Return [X, Y] of the center of cell containing provided text 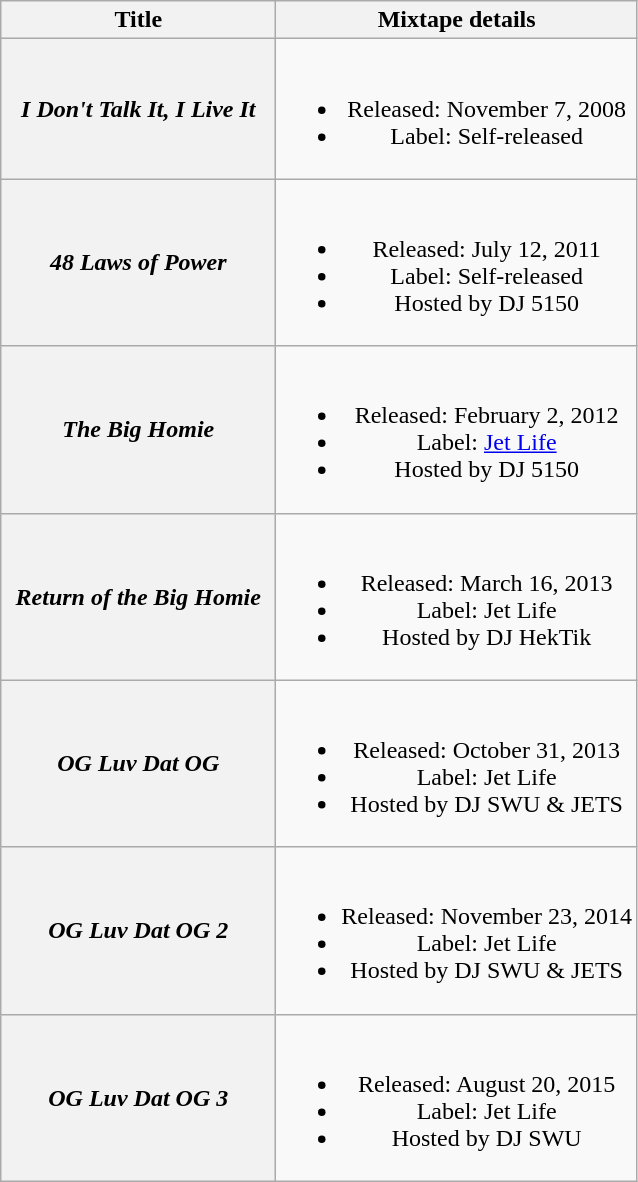
Released: August 20, 2015Label: Jet LifeHosted by DJ SWU [457, 1098]
OG Luv Dat OG [138, 764]
OG Luv Dat OG 3 [138, 1098]
Released: July 12, 2011Label: Self-releasedHosted by DJ 5150 [457, 262]
Released: November 23, 2014Label: Jet LifeHosted by DJ SWU & JETS [457, 930]
Return of the Big Homie [138, 596]
Released: March 16, 2013Label: Jet LifeHosted by DJ HekTik [457, 596]
48 Laws of Power [138, 262]
Released: November 7, 2008Label: Self-released [457, 109]
Title [138, 20]
The Big Homie [138, 430]
Released: February 2, 2012Label: Jet LifeHosted by DJ 5150 [457, 430]
Mixtape details [457, 20]
OG Luv Dat OG 2 [138, 930]
Released: October 31, 2013Label: Jet LifeHosted by DJ SWU & JETS [457, 764]
I Don't Talk It, I Live It [138, 109]
